Find where the given text appears and provide that cell's center as (X, Y) coordinate. 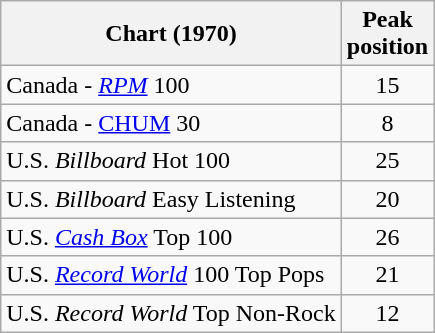
Canada - CHUM 30 (171, 123)
Canada - RPM 100 (171, 85)
U.S. Record World 100 Top Pops (171, 275)
U.S. Billboard Easy Listening (171, 199)
8 (387, 123)
U.S. Cash Box Top 100 (171, 237)
21 (387, 275)
Peakposition (387, 34)
U.S. Billboard Hot 100 (171, 161)
U.S. Record World Top Non-Rock (171, 313)
15 (387, 85)
12 (387, 313)
25 (387, 161)
20 (387, 199)
26 (387, 237)
Chart (1970) (171, 34)
